Capture the cell that displays the provided text and extract its [X, Y] central coordinate. 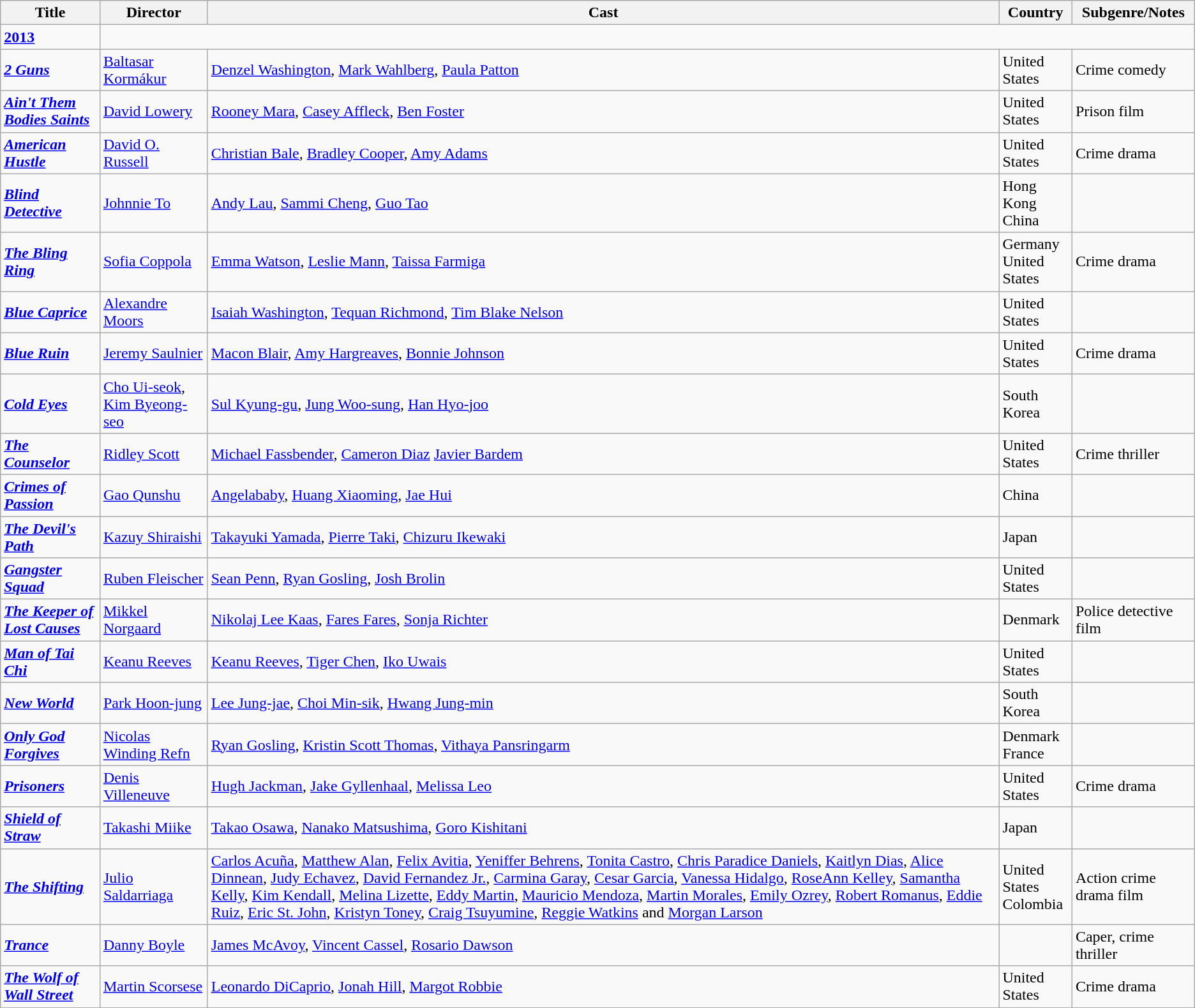
Blue Ruin [50, 354]
Kazuy Shiraishi [153, 536]
Mikkel Norgaard [153, 621]
Danny Boyle [153, 945]
Emma Watson, Leslie Mann, Taissa Farmiga [603, 262]
Michael Fassbender, Cameron Diaz Javier Bardem [603, 453]
Shield of Straw [50, 827]
Subgenre/Notes [1133, 13]
Police detective film [1133, 621]
Takayuki Yamada, Pierre Taki, Chizuru Ikewaki [603, 536]
Ryan Gosling, Kristin Scott Thomas, Vithaya Pansringarm [603, 744]
Sofia Coppola [153, 262]
United StatesColombia [1035, 886]
Takashi Miike [153, 827]
Hugh Jackman, Jake Gyllenhaal, Melissa Leo [603, 786]
Nikolaj Lee Kaas, Fares Fares, Sonja Richter [603, 621]
The Devil's Path [50, 536]
Christian Bale, Bradley Cooper, Amy Adams [603, 153]
American Hustle [50, 153]
2013 [50, 37]
Cho Ui-seok, Kim Byeong-seo [153, 403]
The Keeper of Lost Causes [50, 621]
Cold Eyes [50, 403]
The Counselor [50, 453]
Man of Tai Chi [50, 661]
Keanu Reeves [153, 661]
Leonardo DiCaprio, Jonah Hill, Margot Robbie [603, 987]
Prisoners [50, 786]
Crimes of Passion [50, 495]
Crime comedy [1133, 70]
Hong KongChina [1035, 203]
The Wolf of Wall Street [50, 987]
Angelababy, Huang Xiaoming, Jae Hui [603, 495]
Ruben Fleischer [153, 578]
Macon Blair, Amy Hargreaves, Bonnie Johnson [603, 354]
Title [50, 13]
Lee Jung-jae, Choi Min-sik, Hwang Jung-min [603, 703]
Only God Forgives [50, 744]
New World [50, 703]
Isaiah Washington, Tequan Richmond, Tim Blake Nelson [603, 312]
Blue Caprice [50, 312]
Gangster Squad [50, 578]
Sul Kyung-gu, Jung Woo-sung, Han Hyo-joo [603, 403]
Country [1035, 13]
Crime thriller [1133, 453]
Martin Scorsese [153, 987]
Julio Saldarriaga [153, 886]
Alexandre Moors [153, 312]
Denmark [1035, 621]
Sean Penn, Ryan Gosling, Josh Brolin [603, 578]
Prison film [1133, 111]
Nicolas Winding Refn [153, 744]
DenmarkFrance [1035, 744]
James McAvoy, Vincent Cassel, Rosario Dawson [603, 945]
Johnnie To [153, 203]
Keanu Reeves, Tiger Chen, Iko Uwais [603, 661]
Takao Osawa, Nanako Matsushima, Goro Kishitani [603, 827]
David O. Russell [153, 153]
Trance [50, 945]
Baltasar Kormákur [153, 70]
David Lowery [153, 111]
The Bling Ring [50, 262]
Blind Detective [50, 203]
Denzel Washington, Mark Wahlberg, Paula Patton [603, 70]
Denis Villeneuve [153, 786]
Director [153, 13]
Caper, crime thriller [1133, 945]
Cast [603, 13]
Andy Lau, Sammi Cheng, Guo Tao [603, 203]
Jeremy Saulnier [153, 354]
Ain't Them Bodies Saints [50, 111]
Park Hoon-jung [153, 703]
The Shifting [50, 886]
Action crime drama film [1133, 886]
China [1035, 495]
GermanyUnited States [1035, 262]
Rooney Mara, Casey Affleck, Ben Foster [603, 111]
Gao Qunshu [153, 495]
2 Guns [50, 70]
Ridley Scott [153, 453]
